Extract the (x, y) coordinate from the center of the cell holding the provided text.  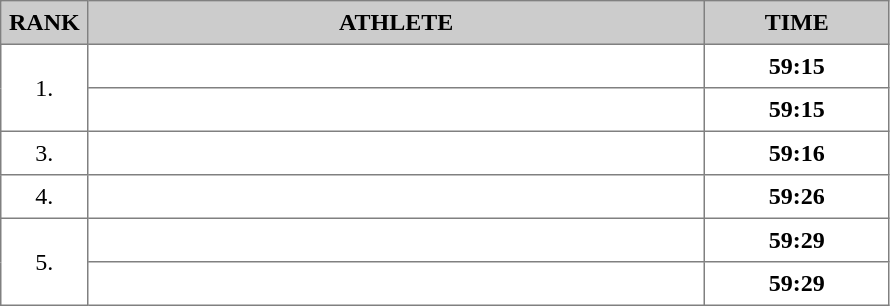
1. (44, 88)
59:16 (796, 153)
59:26 (796, 197)
TIME (796, 23)
3. (44, 153)
RANK (44, 23)
5. (44, 262)
ATHLETE (396, 23)
4. (44, 197)
